From the cell containing the given text, extract its center point as [X, Y] coordinate. 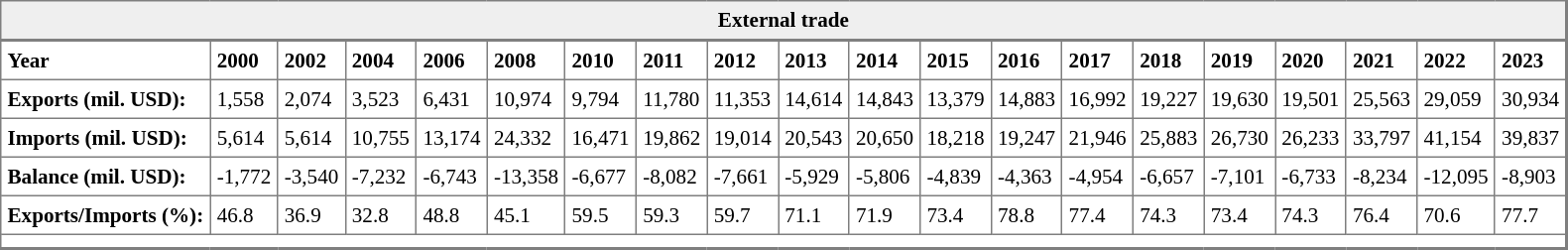
2010 [601, 60]
11,353 [743, 99]
10,755 [381, 137]
-7,661 [743, 177]
39,837 [1530, 137]
33,797 [1382, 137]
-1,772 [244, 177]
2002 [311, 60]
32.8 [381, 214]
45.1 [526, 214]
-8,082 [671, 177]
26,233 [1311, 137]
-3,540 [311, 177]
2021 [1382, 60]
13,379 [956, 99]
78.8 [1026, 214]
Exports/Imports (%): [105, 214]
-6,733 [1311, 177]
77.7 [1530, 214]
2023 [1530, 60]
30,934 [1530, 99]
2017 [1098, 60]
2016 [1026, 60]
10,974 [526, 99]
-4,954 [1098, 177]
-6,743 [452, 177]
59.7 [743, 214]
41,154 [1456, 137]
21,946 [1098, 137]
Year [105, 60]
9,794 [601, 99]
2015 [956, 60]
16,992 [1098, 99]
1,558 [244, 99]
70.6 [1456, 214]
16,471 [601, 137]
Imports (mil. USD): [105, 137]
26,730 [1240, 137]
2018 [1168, 60]
13,174 [452, 137]
Exports (mil. USD): [105, 99]
-13,358 [526, 177]
19,227 [1168, 99]
19,862 [671, 137]
18,218 [956, 137]
24,332 [526, 137]
-5,929 [814, 177]
20,650 [885, 137]
36.9 [311, 214]
-8,903 [1530, 177]
2008 [526, 60]
3,523 [381, 99]
2006 [452, 60]
20,543 [814, 137]
-4,839 [956, 177]
59.3 [671, 214]
-8,234 [1382, 177]
14,883 [1026, 99]
14,843 [885, 99]
2014 [885, 60]
46.8 [244, 214]
-4,363 [1026, 177]
External trade [784, 21]
6,431 [452, 99]
48.8 [452, 214]
19,630 [1240, 99]
2004 [381, 60]
-7,101 [1240, 177]
2019 [1240, 60]
76.4 [1382, 214]
14,614 [814, 99]
2020 [1311, 60]
29,059 [1456, 99]
2011 [671, 60]
2,074 [311, 99]
-6,677 [601, 177]
-6,657 [1168, 177]
2013 [814, 60]
19,014 [743, 137]
-7,232 [381, 177]
-5,806 [885, 177]
19,501 [1311, 99]
71.9 [885, 214]
-12,095 [1456, 177]
2022 [1456, 60]
Balance (mil. USD): [105, 177]
11,780 [671, 99]
25,883 [1168, 137]
2000 [244, 60]
77.4 [1098, 214]
59.5 [601, 214]
71.1 [814, 214]
2012 [743, 60]
25,563 [1382, 99]
19,247 [1026, 137]
